Return the [x, y] coordinate for the center point of the cell that contains the specified text.  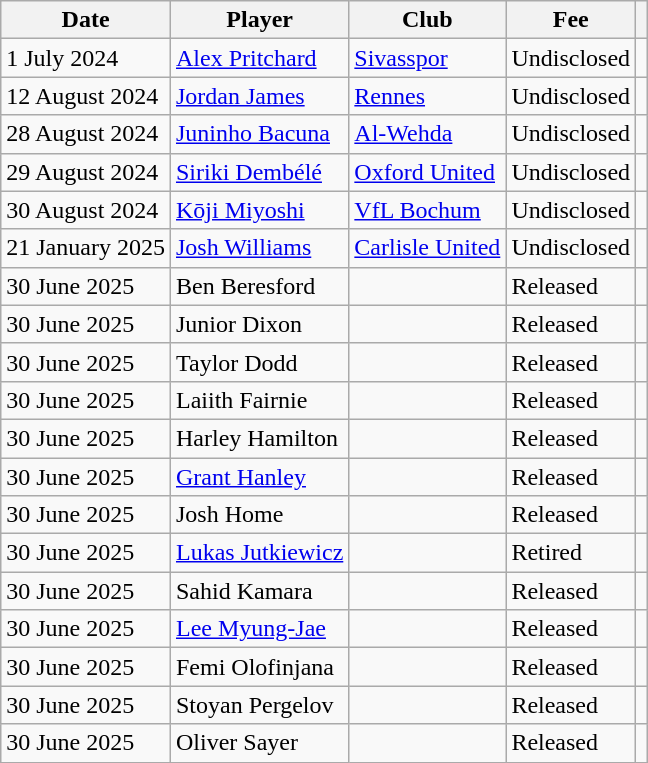
Junior Dixon [259, 324]
Sivasspor [428, 58]
Al-Wehda [428, 134]
Ben Beresford [259, 286]
Retired [571, 553]
1 July 2024 [86, 58]
Jordan James [259, 96]
Siriki Dembélé [259, 172]
Stoyan Pergelov [259, 705]
21 January 2025 [86, 248]
Lukas Jutkiewicz [259, 553]
Player [259, 20]
Taylor Dodd [259, 362]
Lee Myung-Jae [259, 629]
Alex Pritchard [259, 58]
Oliver Sayer [259, 743]
Sahid Kamara [259, 591]
Club [428, 20]
Fee [571, 20]
Harley Hamilton [259, 438]
30 August 2024 [86, 210]
Oxford United [428, 172]
Josh Home [259, 515]
Rennes [428, 96]
VfL Bochum [428, 210]
12 August 2024 [86, 96]
Grant Hanley [259, 477]
28 August 2024 [86, 134]
Femi Olofinjana [259, 667]
Josh Williams [259, 248]
29 August 2024 [86, 172]
Date [86, 20]
Laiith Fairnie [259, 400]
Carlisle United [428, 248]
Juninho Bacuna [259, 134]
Kōji Miyoshi [259, 210]
